Detect which cell encompasses the target text, then output its [x, y] center coordinate. 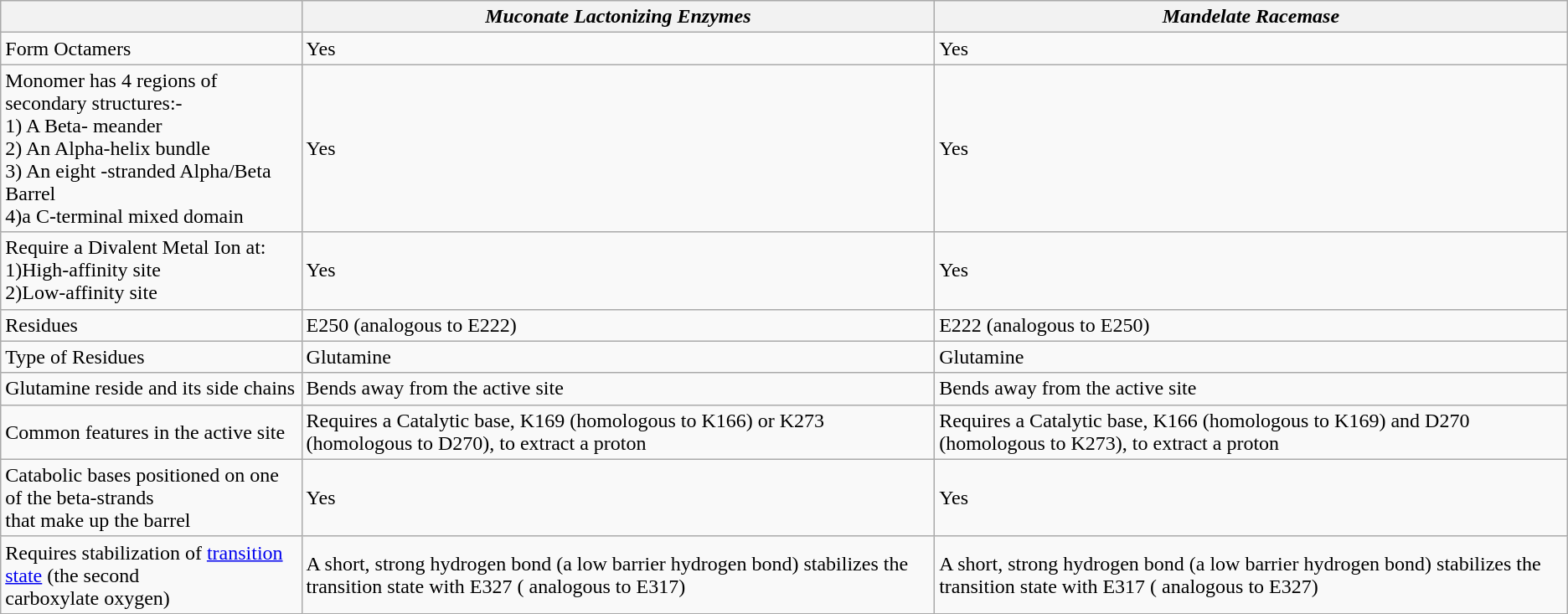
Muconate Lactonizing Enzymes [618, 17]
E250 (analogous to E222) [618, 325]
Type of Residues [151, 357]
Requires a Catalytic base, K166 (homologous to K169) and D270 (homologous to K273), to extract a proton [1251, 432]
Common features in the active site [151, 432]
A short, strong hydrogen bond (a low barrier hydrogen bond) stabilizes the transition state with E327 ( analogous to E317) [618, 575]
Form Octamers [151, 49]
Require a Divalent Metal Ion at:1)High-affinity site2)Low-affinity site [151, 271]
A short, strong hydrogen bond (a low barrier hydrogen bond) stabilizes the transition state with E317 ( analogous to E327) [1251, 575]
Mandelate Racemase [1251, 17]
Residues [151, 325]
Glutamine reside and its side chains [151, 389]
E222 (analogous to E250) [1251, 325]
Catabolic bases positioned on one of the beta-strandsthat make up the barrel [151, 498]
Requires stabilization of transition state (the secondcarboxylate oxygen) [151, 575]
Requires a Catalytic base, K169 (homologous to K166) or K273 (homologous to D270), to extract a proton [618, 432]
